Extract the [X, Y] coordinate from the center of the cell holding the provided text.  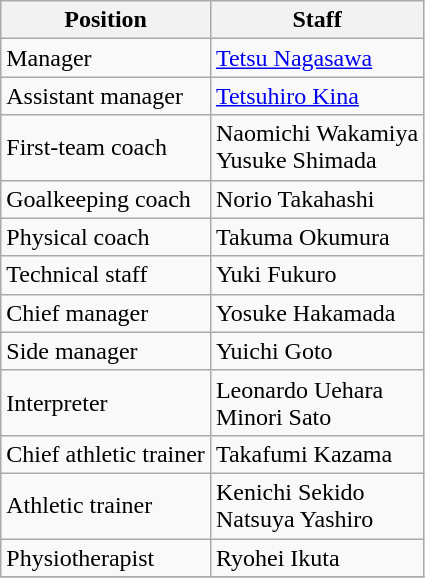
Interpreter [106, 402]
Chief manager [106, 313]
Position [106, 20]
Side manager [106, 351]
Takuma Okumura [316, 237]
Physiotherapist [106, 557]
Manager [106, 58]
Physical coach [106, 237]
Norio Takahashi [316, 199]
Takafumi Kazama [316, 454]
Ryohei Ikuta [316, 557]
Staff [316, 20]
Technical staff [106, 275]
Tetsu Nagasawa [316, 58]
Leonardo Uehara Minori Sato [316, 402]
Yosuke Hakamada [316, 313]
Yuki Fukuro [316, 275]
Chief athletic trainer [106, 454]
Yuichi Goto [316, 351]
Goalkeeping coach [106, 199]
Tetsuhiro Kina [316, 96]
Athletic trainer [106, 506]
Naomichi Wakamiya Yusuke Shimada [316, 148]
Kenichi Sekido Natsuya Yashiro [316, 506]
Assistant manager [106, 96]
First-team coach [106, 148]
